Scan for the cell matching the given text and deliver its (X, Y) coordinate at center. 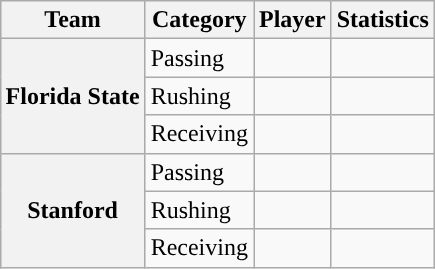
Team (72, 20)
Florida State (72, 96)
Statistics (382, 20)
Player (293, 20)
Stanford (72, 210)
Category (199, 20)
